Scan for the cell matching the given text and deliver its (X, Y) coordinate at center. 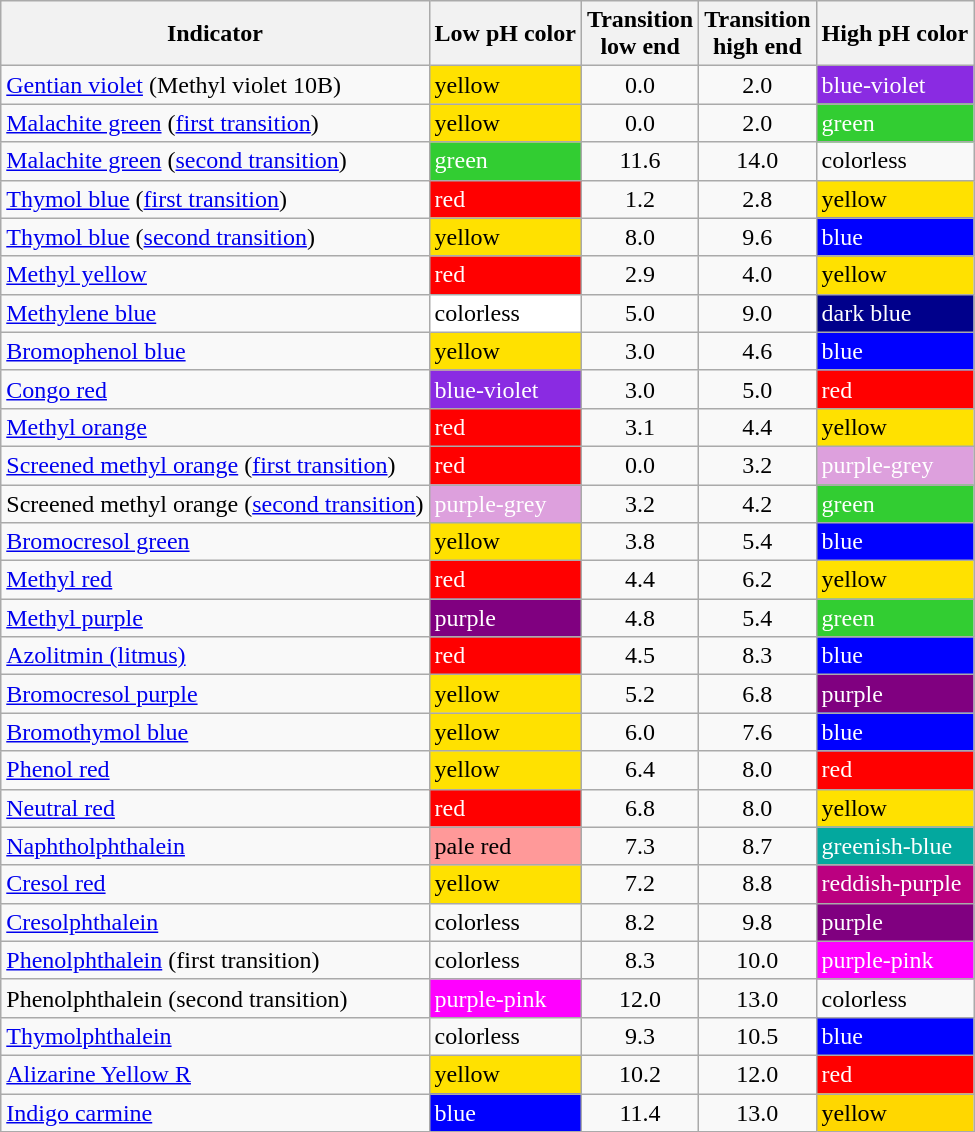
Methyl red (215, 580)
Low pH color (505, 34)
6.2 (758, 580)
Transitionlow end (640, 34)
Indigo carmine (215, 1113)
Phenol red (215, 770)
9.3 (640, 1036)
Malachite green (first transition) (215, 123)
8.2 (640, 922)
Thymol blue (second transition) (215, 237)
8.7 (758, 846)
Phenolphthalein (first transition) (215, 960)
9.6 (758, 237)
Bromophenol blue (215, 351)
Bromothymol blue (215, 732)
Bromocresol green (215, 542)
11.4 (640, 1113)
9.0 (758, 313)
reddish-purple (895, 884)
Neutral red (215, 808)
5.2 (640, 694)
Methyl orange (215, 427)
3.8 (640, 542)
4.6 (758, 351)
greenish-blue (895, 846)
9.8 (758, 922)
Screened methyl orange (first transition) (215, 465)
1.2 (640, 199)
7.3 (640, 846)
Malachite green (second transition) (215, 161)
Congo red (215, 389)
Screened methyl orange (second transition) (215, 503)
Indicator (215, 34)
4.8 (640, 618)
10.5 (758, 1036)
Cresol red (215, 884)
Cresolphthalein (215, 922)
11.6 (640, 161)
4.5 (640, 656)
7.6 (758, 732)
Methyl purple (215, 618)
6.0 (640, 732)
Thymol blue (first transition) (215, 199)
Gentian violet (Methyl violet 10B) (215, 85)
Methylene blue (215, 313)
dark blue (895, 313)
Alizarine Yellow R (215, 1074)
Azolitmin (litmus) (215, 656)
High pH color (895, 34)
4.2 (758, 503)
14.0 (758, 161)
Thymolphthalein (215, 1036)
Naphtholphthalein (215, 846)
7.2 (640, 884)
3.1 (640, 427)
4.0 (758, 275)
8.8 (758, 884)
pale red (505, 846)
2.9 (640, 275)
Transitionhigh end (758, 34)
Bromocresol purple (215, 694)
2.8 (758, 199)
10.0 (758, 960)
6.4 (640, 770)
Phenolphthalein (second transition) (215, 998)
10.2 (640, 1074)
Methyl yellow (215, 275)
